Find where the given text appears and provide that cell's center as (x, y) coordinate. 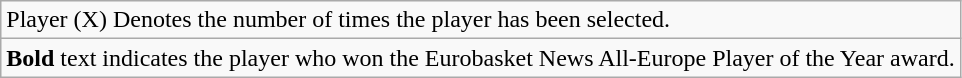
Bold text indicates the player who won the Eurobasket News All-Europe Player of the Year award. (481, 58)
Player (X) Denotes the number of times the player has been selected. (481, 20)
